Locate the cell with the specified text and output its [x, y] center coordinate. 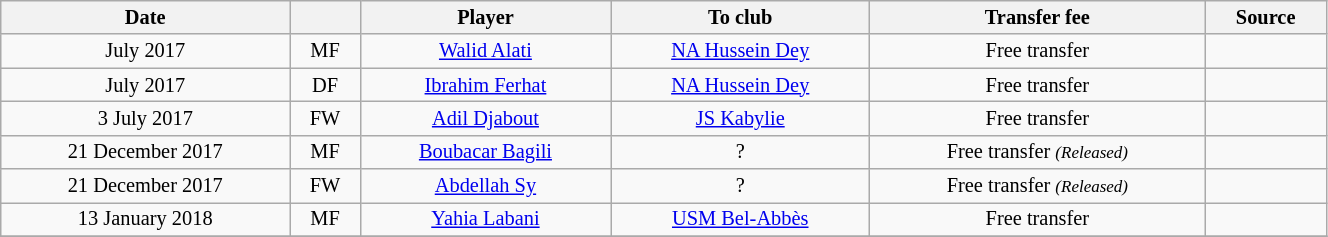
USM Bel-Abbès [740, 219]
Walid Alati [485, 51]
DF [326, 85]
To club [740, 17]
Player [485, 17]
Source [1266, 17]
Boubacar Bagili [485, 152]
Ibrahim Ferhat [485, 85]
Transfer fee [1038, 17]
Yahia Labani [485, 219]
13 January 2018 [146, 219]
Abdellah Sy [485, 186]
Adil Djabout [485, 118]
3 July 2017 [146, 118]
JS Kabylie [740, 118]
Date [146, 17]
